Detect which cell encompasses the target text, then output its [x, y] center coordinate. 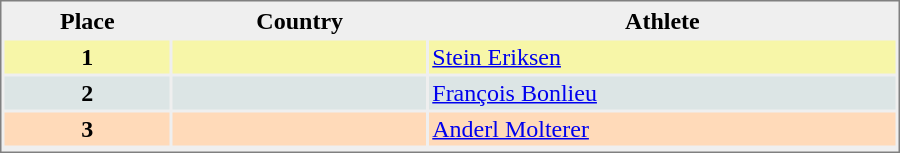
1 [87, 56]
Country [300, 20]
François Bonlieu [662, 92]
Place [87, 20]
Stein Eriksen [662, 56]
3 [87, 128]
Athlete [662, 20]
Anderl Molterer [662, 128]
2 [87, 92]
